Determine the [x, y] coordinate at the center of the cell enclosing the given text.  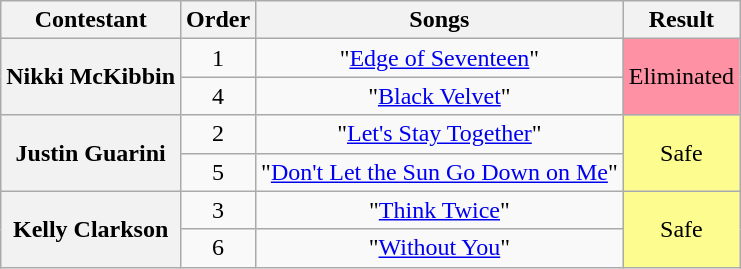
Contestant [91, 20]
Justin Guarini [91, 153]
Result [681, 20]
Songs [440, 20]
3 [218, 210]
Kelly Clarkson [91, 229]
6 [218, 248]
2 [218, 134]
Nikki McKibbin [91, 77]
"Don't Let the Sun Go Down on Me" [440, 172]
Eliminated [681, 77]
5 [218, 172]
"Without You" [440, 248]
"Black Velvet" [440, 96]
Order [218, 20]
"Let's Stay Together" [440, 134]
"Edge of Seventeen" [440, 58]
4 [218, 96]
"Think Twice" [440, 210]
1 [218, 58]
